Determine the (x, y) coordinate at the center of the cell enclosing the given text.  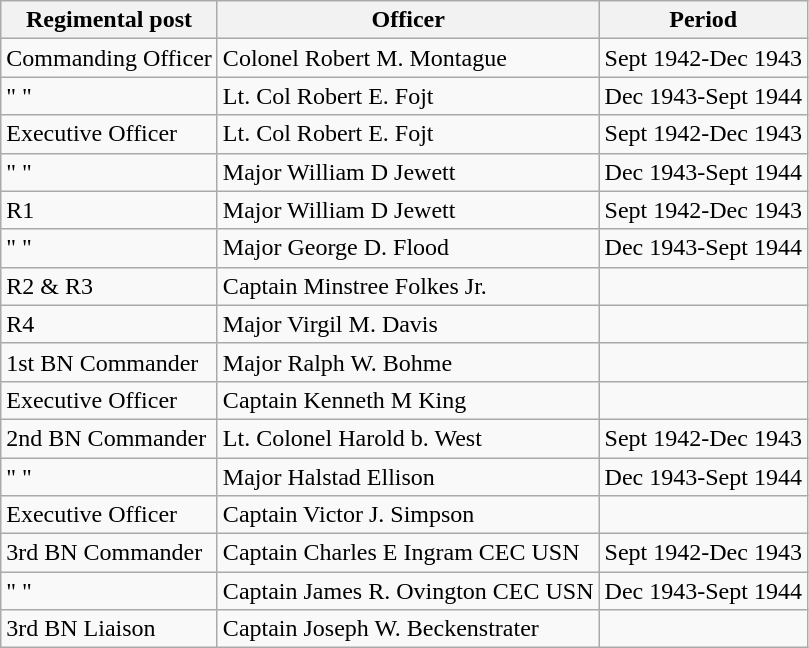
Captain Charles E Ingram CEC USN (408, 553)
Major Ralph W. Bohme (408, 362)
R2 & R3 (110, 286)
Colonel Robert M. Montague (408, 58)
3rd BN Commander (110, 553)
Captain Minstree Folkes Jr. (408, 286)
1st BN Commander (110, 362)
2nd BN Commander (110, 438)
Major George D. Flood (408, 248)
Captain Kenneth M King (408, 400)
Officer (408, 20)
Captain Victor J. Simpson (408, 515)
R4 (110, 324)
Period (703, 20)
Commanding Officer (110, 58)
Major Halstad Ellison (408, 477)
Captain James R. Ovington CEC USN (408, 591)
R1 (110, 210)
Captain Joseph W. Beckenstrater (408, 629)
Lt. Colonel Harold b. West (408, 438)
Major Virgil M. Davis (408, 324)
Regimental post (110, 20)
3rd BN Liaison (110, 629)
